Return the [X, Y] coordinate for the center point of the cell that contains the specified text.  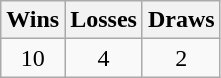
2 [181, 58]
Draws [181, 20]
Losses [104, 20]
10 [33, 58]
4 [104, 58]
Wins [33, 20]
